For the text-containing cell, return its midpoint in [x, y] coordinate format. 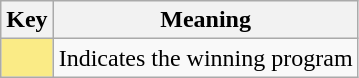
Indicates the winning program [206, 58]
Meaning [206, 20]
Key [27, 20]
